From the cell containing the given text, extract its center point as (X, Y) coordinate. 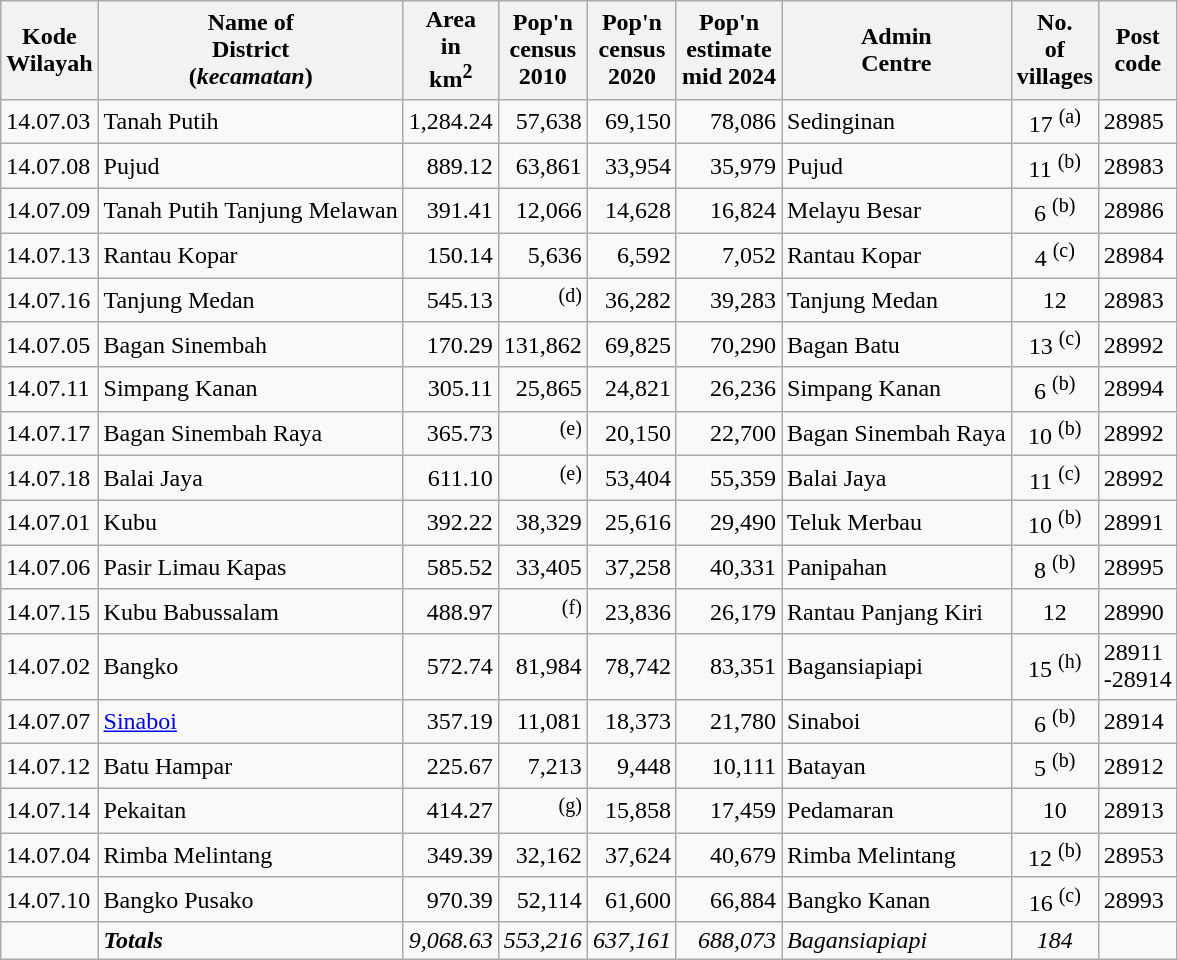
57,638 (542, 122)
Batayan (897, 766)
14.07.14 (50, 810)
7,052 (728, 256)
Pekaitan (250, 810)
Sedinginan (897, 122)
16,824 (728, 210)
6,592 (632, 256)
Teluk Merbau (897, 522)
349.39 (450, 856)
70,290 (728, 344)
17 (a) (1054, 122)
Pop'nestimatemid 2024 (728, 50)
5,636 (542, 256)
28912 (1138, 766)
(d) (542, 300)
25,616 (632, 522)
14.07.09 (50, 210)
18,373 (632, 722)
Kubu (250, 522)
28985 (1138, 122)
14.07.11 (50, 390)
150.14 (450, 256)
28913 (1138, 810)
14.07.04 (50, 856)
33,405 (542, 568)
55,359 (728, 478)
Area inkm2 (450, 50)
36,282 (632, 300)
17,459 (728, 810)
32,162 (542, 856)
21,780 (728, 722)
53,404 (632, 478)
14.07.10 (50, 900)
15 (h) (1054, 666)
12 (b) (1054, 856)
14.07.08 (50, 166)
Bangko (250, 666)
10 (1054, 810)
14.07.16 (50, 300)
637,161 (632, 941)
39,283 (728, 300)
15,858 (632, 810)
14.07.17 (50, 434)
305.11 (450, 390)
Pasir Limau Kapas (250, 568)
14.07.03 (50, 122)
170.29 (450, 344)
545.13 (450, 300)
7,213 (542, 766)
Postcode (1138, 50)
38,329 (542, 522)
24,821 (632, 390)
28911-28914 (1138, 666)
14.07.02 (50, 666)
20,150 (632, 434)
357.19 (450, 722)
(f) (542, 612)
225.67 (450, 766)
Kode Wilayah (50, 50)
Melayu Besar (897, 210)
12,066 (542, 210)
61,600 (632, 900)
1,284.24 (450, 122)
Totals (250, 941)
26,179 (728, 612)
Kubu Babussalam (250, 612)
28990 (1138, 612)
83,351 (728, 666)
391.41 (450, 210)
23,836 (632, 612)
131,862 (542, 344)
81,984 (542, 666)
78,086 (728, 122)
4 (c) (1054, 256)
28993 (1138, 900)
184 (1054, 941)
611.10 (450, 478)
Rantau Panjang Kiri (897, 612)
AdminCentre (897, 50)
(g) (542, 810)
29,490 (728, 522)
Panipahan (897, 568)
889.12 (450, 166)
28994 (1138, 390)
688,073 (728, 941)
Name ofDistrict(kecamatan) (250, 50)
28991 (1138, 522)
553,216 (542, 941)
Tanah Putih Tanjung Melawan (250, 210)
11,081 (542, 722)
14.07.07 (50, 722)
69,150 (632, 122)
66,884 (728, 900)
5 (b) (1054, 766)
28914 (1138, 722)
Pedamaran (897, 810)
40,679 (728, 856)
28984 (1138, 256)
37,258 (632, 568)
13 (c) (1054, 344)
11 (b) (1054, 166)
Pop'ncensus2020 (632, 50)
970.39 (450, 900)
11 (c) (1054, 478)
9,068.63 (450, 941)
14,628 (632, 210)
14.07.01 (50, 522)
26,236 (728, 390)
8 (b) (1054, 568)
40,331 (728, 568)
414.27 (450, 810)
Tanah Putih (250, 122)
14.07.15 (50, 612)
14.07.05 (50, 344)
585.52 (450, 568)
Bangko Kanan (897, 900)
22,700 (728, 434)
52,114 (542, 900)
Batu Hampar (250, 766)
63,861 (542, 166)
14.07.12 (50, 766)
10,111 (728, 766)
9,448 (632, 766)
69,825 (632, 344)
14.07.06 (50, 568)
28986 (1138, 210)
78,742 (632, 666)
Pop'ncensus2010 (542, 50)
488.97 (450, 612)
28995 (1138, 568)
25,865 (542, 390)
Bagan Batu (897, 344)
Bagan Sinembah (250, 344)
365.73 (450, 434)
Bangko Pusako (250, 900)
28953 (1138, 856)
14.07.13 (50, 256)
33,954 (632, 166)
14.07.18 (50, 478)
No.ofvillages (1054, 50)
392.22 (450, 522)
572.74 (450, 666)
35,979 (728, 166)
37,624 (632, 856)
16 (c) (1054, 900)
